Identify which cell holds the provided text, then report its (X, Y) central coordinate. 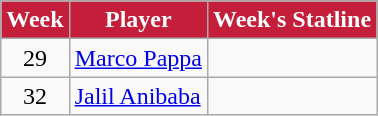
29 (35, 58)
Player (138, 20)
Week (35, 20)
32 (35, 96)
Marco Pappa (138, 58)
Week's Statline (292, 20)
Jalil Anibaba (138, 96)
